Identify which cell holds the provided text, then report its (x, y) central coordinate. 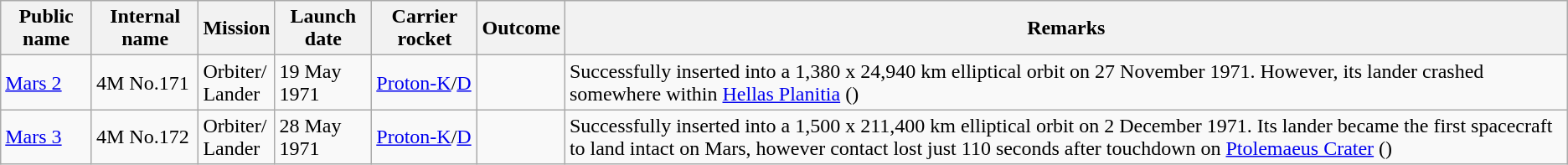
Mars 3 (47, 137)
28 May 1971 (323, 137)
Internal name (144, 28)
Mars 2 (47, 82)
Mission (236, 28)
4M No.172 (144, 137)
Launch date (323, 28)
Outcome (521, 28)
19 May 1971 (323, 82)
Public name (47, 28)
Remarks (1065, 28)
Successfully inserted into a 1,380 x 24,940 km elliptical orbit on 27 November 1971. However, its lander crashed somewhere within Hellas Planitia () (1065, 82)
4M No.171 (144, 82)
Carrier rocket (425, 28)
